Identify which cell holds the provided text, then report its (X, Y) central coordinate. 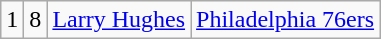
Philadelphia 76ers (286, 20)
Larry Hughes (119, 20)
1 (12, 20)
8 (36, 20)
